Provide the [x, y] coordinate of the cell's center where the given text is located.  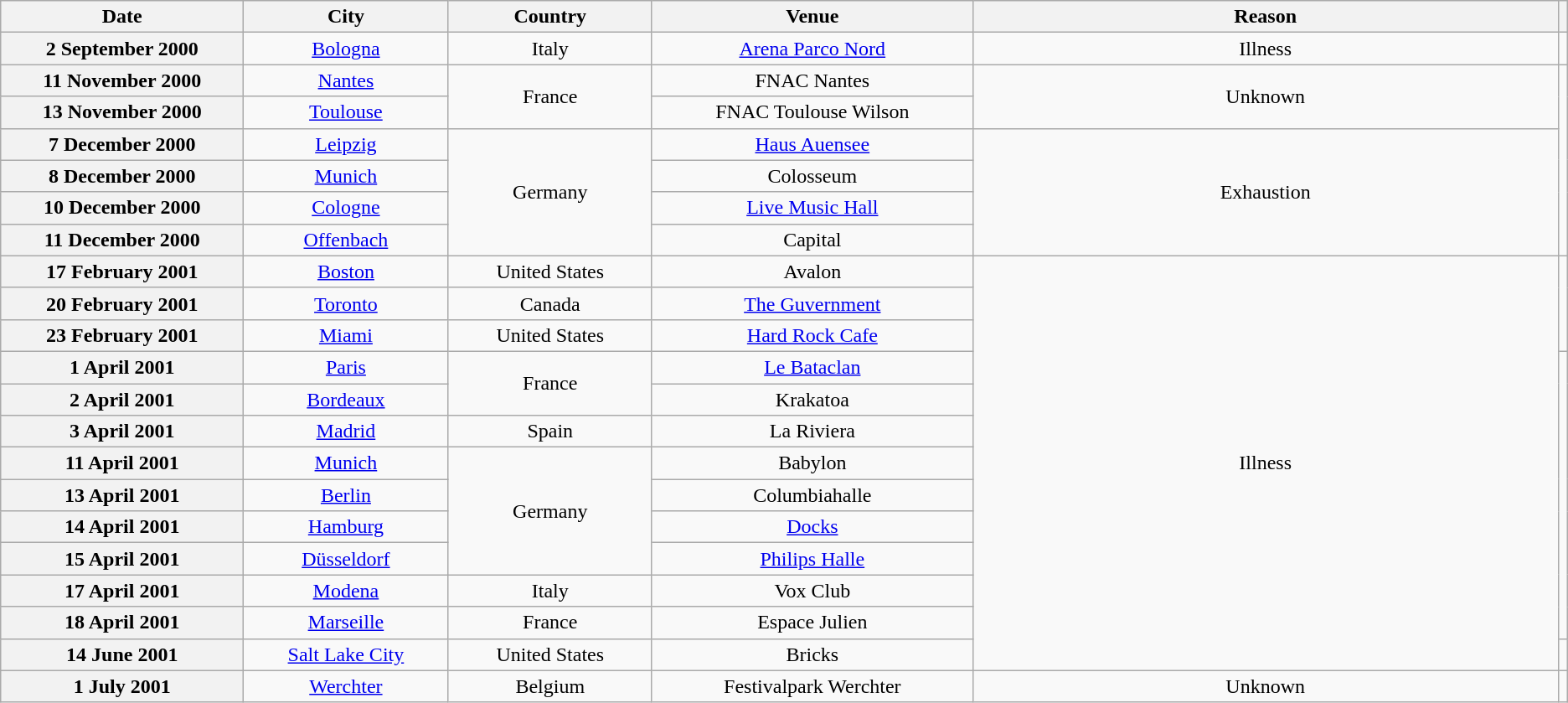
Werchter [346, 686]
Belgium [549, 686]
Miami [346, 335]
23 February 2001 [122, 335]
Country [549, 17]
Arena Parco Nord [812, 49]
Boston [346, 271]
FNAC Toulouse Wilson [812, 112]
Bologna [346, 49]
1 April 2001 [122, 367]
13 November 2000 [122, 112]
Exhaustion [1265, 192]
Paris [346, 367]
8 December 2000 [122, 176]
Reason [1265, 17]
11 December 2000 [122, 240]
Colosseum [812, 176]
Babylon [812, 463]
1 July 2001 [122, 686]
Bricks [812, 654]
Haus Auensee [812, 144]
Krakatoa [812, 400]
Live Music Hall [812, 208]
11 April 2001 [122, 463]
Toulouse [346, 112]
Nantes [346, 80]
Hamburg [346, 527]
Offenbach [346, 240]
17 April 2001 [122, 591]
3 April 2001 [122, 432]
The Guvernment [812, 303]
Bordeaux [346, 400]
Leipzig [346, 144]
Modena [346, 591]
La Riviera [812, 432]
18 April 2001 [122, 623]
Le Bataclan [812, 367]
Espace Julien [812, 623]
7 December 2000 [122, 144]
14 April 2001 [122, 527]
Madrid [346, 432]
2 April 2001 [122, 400]
Hard Rock Cafe [812, 335]
Marseille [346, 623]
Salt Lake City [346, 654]
Docks [812, 527]
Festivalpark Werchter [812, 686]
17 February 2001 [122, 271]
Canada [549, 303]
Capital [812, 240]
14 June 2001 [122, 654]
Düsseldorf [346, 559]
FNAC Nantes [812, 80]
Avalon [812, 271]
City [346, 17]
Spain [549, 432]
Vox Club [812, 591]
Toronto [346, 303]
Venue [812, 17]
Date [122, 17]
Cologne [346, 208]
15 April 2001 [122, 559]
11 November 2000 [122, 80]
13 April 2001 [122, 495]
20 February 2001 [122, 303]
10 December 2000 [122, 208]
Philips Halle [812, 559]
2 September 2000 [122, 49]
Berlin [346, 495]
Columbiahalle [812, 495]
